Pinpoint the cell where the given text exists, returning its [x, y] midpoint coordinate. 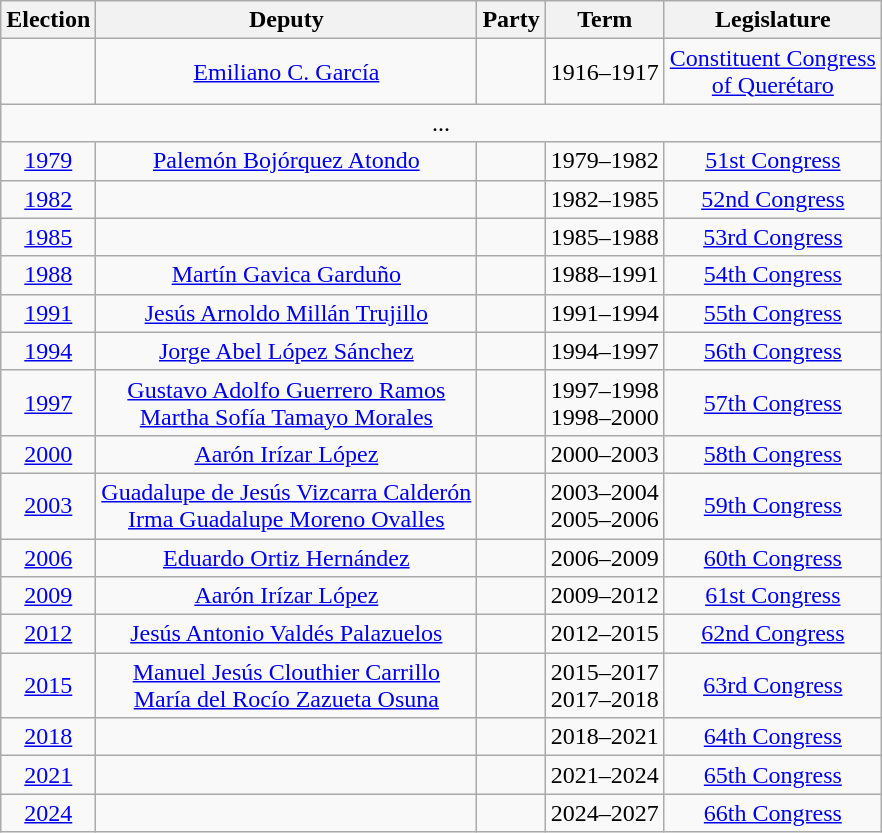
55th Congress [772, 313]
2003–20042005–2006 [604, 506]
Gustavo Adolfo Guerrero RamosMartha Sofía Tamayo Morales [286, 402]
1991 [48, 313]
1985–1988 [604, 237]
2021 [48, 775]
Emiliano C. García [286, 72]
Party [511, 20]
1982 [48, 199]
2003 [48, 506]
Legislature [772, 20]
60th Congress [772, 557]
1985 [48, 237]
2024–2027 [604, 813]
Term [604, 20]
2015 [48, 686]
2000 [48, 454]
2021–2024 [604, 775]
2006 [48, 557]
2012 [48, 634]
1994–1997 [604, 351]
53rd Congress [772, 237]
51st Congress [772, 161]
65th Congress [772, 775]
59th Congress [772, 506]
2009–2012 [604, 596]
64th Congress [772, 737]
1982–1985 [604, 199]
66th Congress [772, 813]
1979 [48, 161]
1988 [48, 275]
... [442, 123]
1916–1917 [604, 72]
2024 [48, 813]
Manuel Jesús Clouthier CarrilloMaría del Rocío Zazueta Osuna [286, 686]
57th Congress [772, 402]
Guadalupe de Jesús Vizcarra CalderónIrma Guadalupe Moreno Ovalles [286, 506]
54th Congress [772, 275]
Eduardo Ortiz Hernández [286, 557]
2006–2009 [604, 557]
Election [48, 20]
2012–2015 [604, 634]
52nd Congress [772, 199]
Martín Gavica Garduño [286, 275]
Palemón Bojórquez Atondo [286, 161]
58th Congress [772, 454]
Jesús Arnoldo Millán Trujillo [286, 313]
2009 [48, 596]
2000–2003 [604, 454]
1979–1982 [604, 161]
62nd Congress [772, 634]
1994 [48, 351]
Deputy [286, 20]
56th Congress [772, 351]
2015–20172017–2018 [604, 686]
Jorge Abel López Sánchez [286, 351]
63rd Congress [772, 686]
1988–1991 [604, 275]
1997 [48, 402]
Constituent Congressof Querétaro [772, 72]
61st Congress [772, 596]
1997–19981998–2000 [604, 402]
2018 [48, 737]
1991–1994 [604, 313]
Jesús Antonio Valdés Palazuelos [286, 634]
2018–2021 [604, 737]
